Provide the (x, y) coordinate of the cell's center where the given text is located.  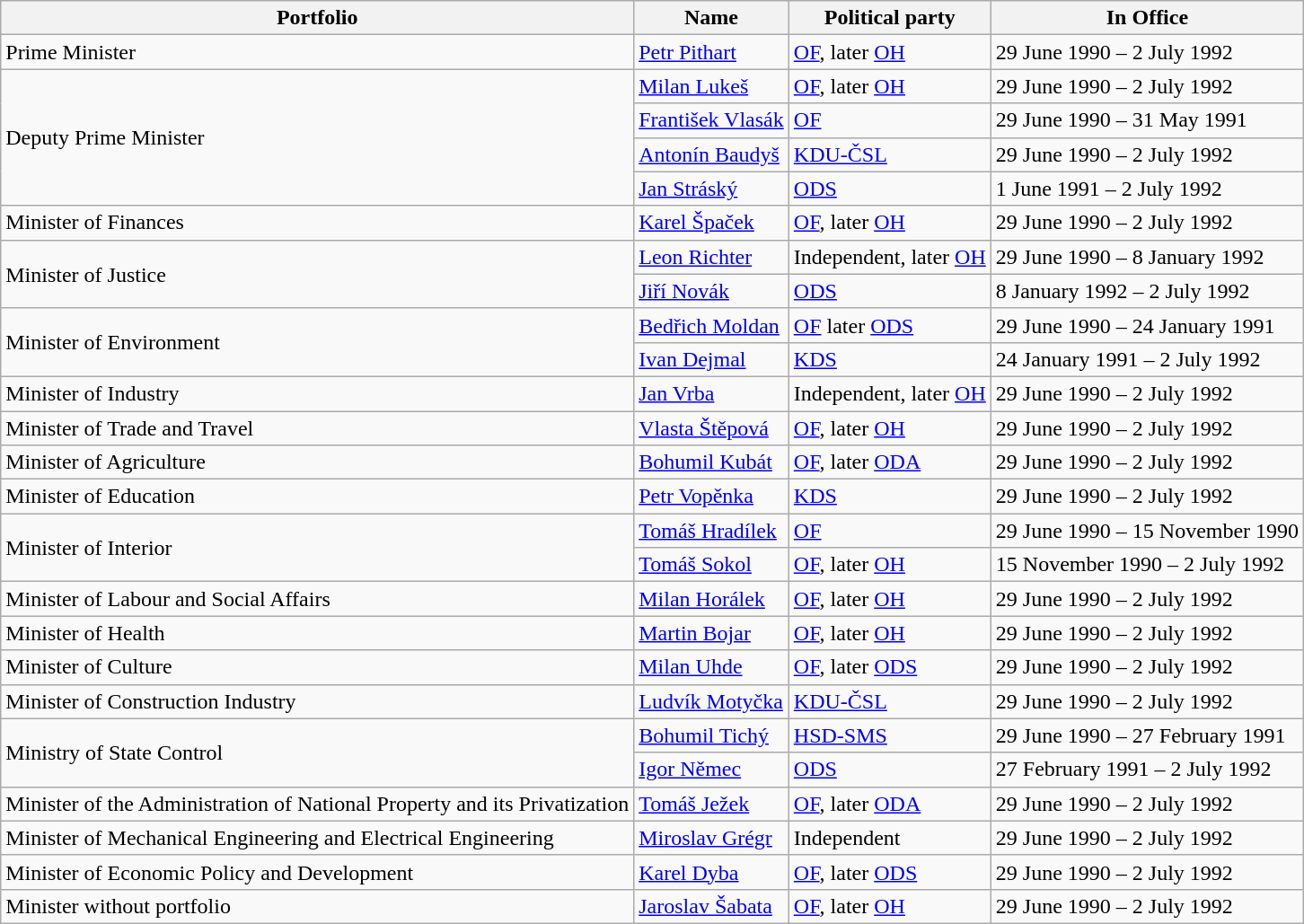
8 January 1992 – 2 July 1992 (1147, 291)
Ivan Dejmal (711, 359)
Vlasta Štěpová (711, 428)
Minister without portfolio (318, 906)
Tomáš Hradílek (711, 531)
Jaroslav Šabata (711, 906)
Minister of Construction Industry (318, 701)
Petr Pithart (711, 52)
1 June 1991 – 2 July 1992 (1147, 189)
Igor Němec (711, 770)
Minister of Culture (318, 667)
Milan Horálek (711, 599)
Minister of Finances (318, 223)
Minister of Trade and Travel (318, 428)
Ludvík Motyčka (711, 701)
Prime Minister (318, 52)
Minister of Justice (318, 274)
Bohumil Tichý (711, 735)
Bedřich Moldan (711, 325)
In Office (1147, 18)
Name (711, 18)
Jan Vrba (711, 393)
Martin Bojar (711, 633)
Tomáš Ježek (711, 804)
27 February 1991 – 2 July 1992 (1147, 770)
Minister of Agriculture (318, 462)
Jiří Novák (711, 291)
Minister of Environment (318, 342)
Antonín Baudyš (711, 154)
Minister of Economic Policy and Development (318, 872)
Minister of Health (318, 633)
29 June 1990 – 15 November 1990 (1147, 531)
Ministry of State Control (318, 752)
Karel Dyba (711, 872)
Minister of Labour and Social Affairs (318, 599)
Minister of Mechanical Engineering and Electrical Engineering (318, 838)
Independent (889, 838)
Deputy Prime Minister (318, 137)
29 June 1990 – 24 January 1991 (1147, 325)
Minister of Education (318, 497)
29 June 1990 – 27 February 1991 (1147, 735)
HSD-SMS (889, 735)
Karel Špaček (711, 223)
Bohumil Kubát (711, 462)
29 June 1990 – 8 January 1992 (1147, 257)
Political party (889, 18)
Milan Uhde (711, 667)
Petr Vopěnka (711, 497)
Minister of Interior (318, 548)
Jan Stráský (711, 189)
Portfolio (318, 18)
24 January 1991 – 2 July 1992 (1147, 359)
Miroslav Grégr (711, 838)
15 November 1990 – 2 July 1992 (1147, 565)
OF later ODS (889, 325)
František Vlasák (711, 120)
Leon Richter (711, 257)
Tomáš Sokol (711, 565)
Minister of Industry (318, 393)
Minister of the Administration of National Property and its Privatization (318, 804)
Milan Lukeš (711, 86)
29 June 1990 – 31 May 1991 (1147, 120)
